Return the (x, y) coordinate for the center point of the cell that contains the specified text.  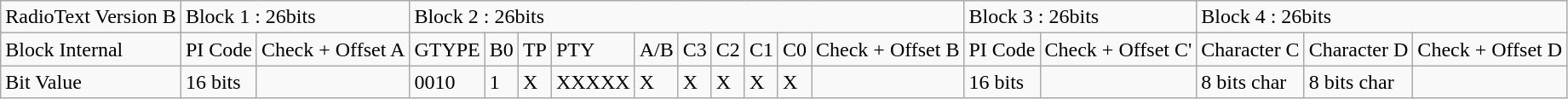
XXXXX (593, 82)
GTYPE (447, 49)
Check + Offset C' (1118, 49)
Bit Value (91, 82)
Block 3 : 26bits (1080, 17)
1 (501, 82)
Block 2 : 26bits (686, 17)
C2 (727, 49)
C3 (695, 49)
Block 4 : 26bits (1381, 17)
TP (535, 49)
B0 (501, 49)
Check + Offset A (332, 49)
PTY (593, 49)
A/B (656, 49)
Character D (1358, 49)
Character C (1250, 49)
Check + Offset D (1490, 49)
Check + Offset B (887, 49)
RadioText Version B (91, 17)
Block 1 : 26bits (295, 17)
0010 (447, 82)
C0 (794, 49)
C1 (761, 49)
Block Internal (91, 49)
